Provide the [X, Y] coordinate of the cell's center where the given text is located.  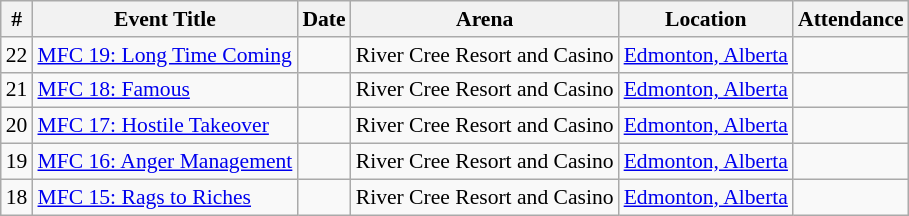
MFC 18: Famous [164, 90]
MFC 19: Long Time Coming [164, 55]
MFC 17: Hostile Takeover [164, 126]
MFC 15: Rags to Riches [164, 197]
Attendance [851, 19]
21 [17, 90]
18 [17, 197]
# [17, 19]
MFC 16: Anger Management [164, 162]
20 [17, 126]
19 [17, 162]
Date [324, 19]
Arena [485, 19]
Event Title [164, 19]
Location [706, 19]
22 [17, 55]
